Detect which cell encompasses the target text, then output its [x, y] center coordinate. 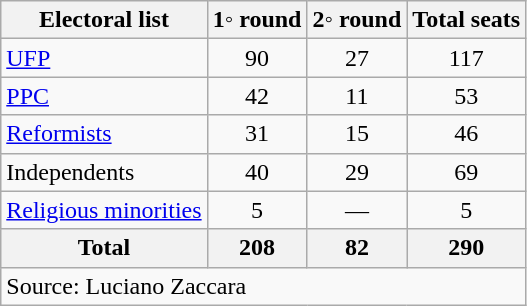
1◦ round [257, 20]
UFP [104, 58]
— [357, 210]
69 [466, 172]
117 [466, 58]
27 [357, 58]
42 [257, 96]
Reformists [104, 134]
Total seats [466, 20]
90 [257, 58]
Electoral list [104, 20]
53 [466, 96]
82 [357, 248]
Religious minorities [104, 210]
46 [466, 134]
PPC [104, 96]
40 [257, 172]
11 [357, 96]
Total [104, 248]
29 [357, 172]
2◦ round [357, 20]
290 [466, 248]
208 [257, 248]
Independents [104, 172]
Source: Luciano Zaccara [264, 286]
15 [357, 134]
31 [257, 134]
